From the cell containing the given text, extract its center point as (X, Y) coordinate. 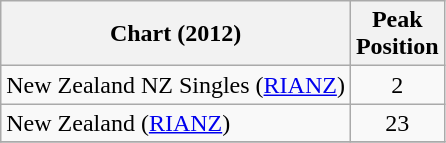
PeakPosition (397, 34)
Chart (2012) (176, 34)
23 (397, 123)
New Zealand (RIANZ) (176, 123)
2 (397, 85)
New Zealand NZ Singles (RIANZ) (176, 85)
